Determine the (X, Y) coordinate at the center of the cell enclosing the given text.  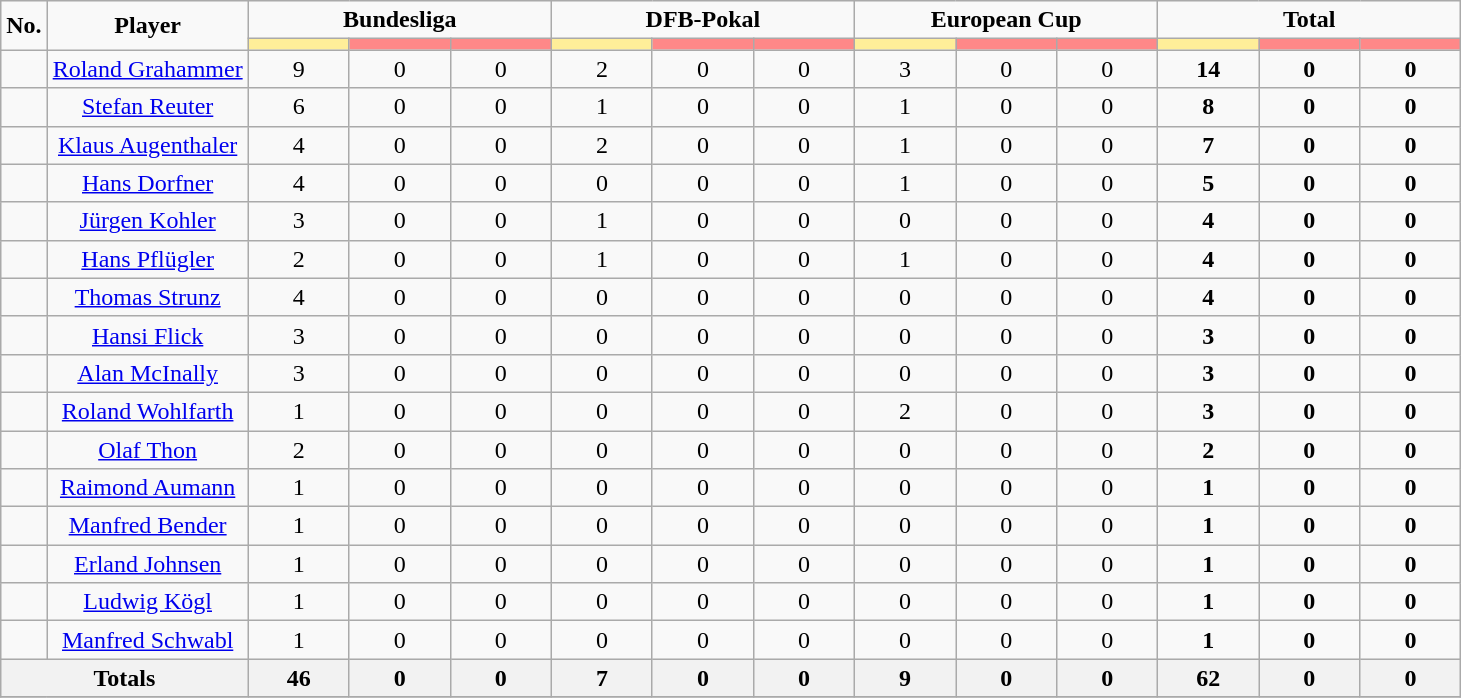
Total (1310, 20)
Raimond Aumann (148, 488)
14 (1208, 69)
Erland Johnsen (148, 564)
Manfred Bender (148, 526)
Bundesliga (400, 20)
Hans Pflügler (148, 259)
Stefan Reuter (148, 107)
Roland Grahammer (148, 69)
Totals (124, 678)
Hansi Flick (148, 335)
Jürgen Kohler (148, 221)
46 (298, 678)
Player (148, 26)
No. (24, 26)
Olaf Thon (148, 449)
DFB-Pokal (702, 20)
Roland Wohlfarth (148, 411)
8 (1208, 107)
Manfred Schwabl (148, 640)
Alan McInally (148, 373)
Ludwig Kögl (148, 602)
Hans Dorfner (148, 183)
Thomas Strunz (148, 297)
European Cup (1006, 20)
6 (298, 107)
62 (1208, 678)
5 (1208, 183)
Klaus Augenthaler (148, 145)
